Identify which cell holds the provided text, then report its [X, Y] central coordinate. 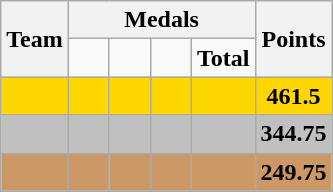
Total [223, 58]
344.75 [294, 134]
Points [294, 39]
461.5 [294, 96]
Medals [162, 20]
Team [35, 39]
249.75 [294, 172]
